Search for the cell housing the specified text and yield its [X, Y] center coordinate. 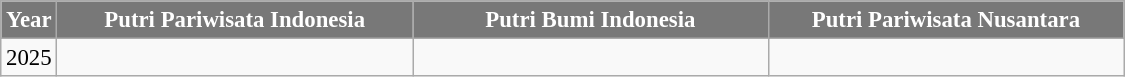
2025 [29, 58]
Putri Pariwisata Nusantara [946, 20]
Year [29, 20]
Putri Pariwisata Indonesia [235, 20]
Putri Bumi Indonesia [590, 20]
